Return [x, y] of the center of cell containing provided text 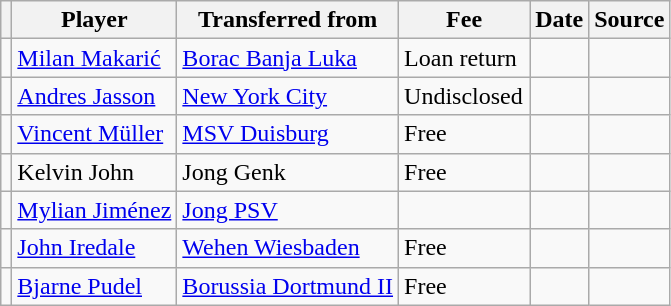
Fee [464, 20]
Undisclosed [464, 96]
Milan Makarić [94, 58]
Jong Genk [288, 172]
Player [94, 20]
Kelvin John [94, 172]
Borac Banja Luka [288, 58]
Borussia Dortmund II [288, 286]
Date [560, 20]
Andres Jasson [94, 96]
Jong PSV [288, 210]
John Iredale [94, 248]
Source [630, 20]
Transferred from [288, 20]
Mylian Jiménez [94, 210]
Wehen Wiesbaden [288, 248]
MSV Duisburg [288, 134]
Loan return [464, 58]
Bjarne Pudel [94, 286]
Vincent Müller [94, 134]
New York City [288, 96]
